Output the [x, y] coordinate of the center of the cell containing the given text.  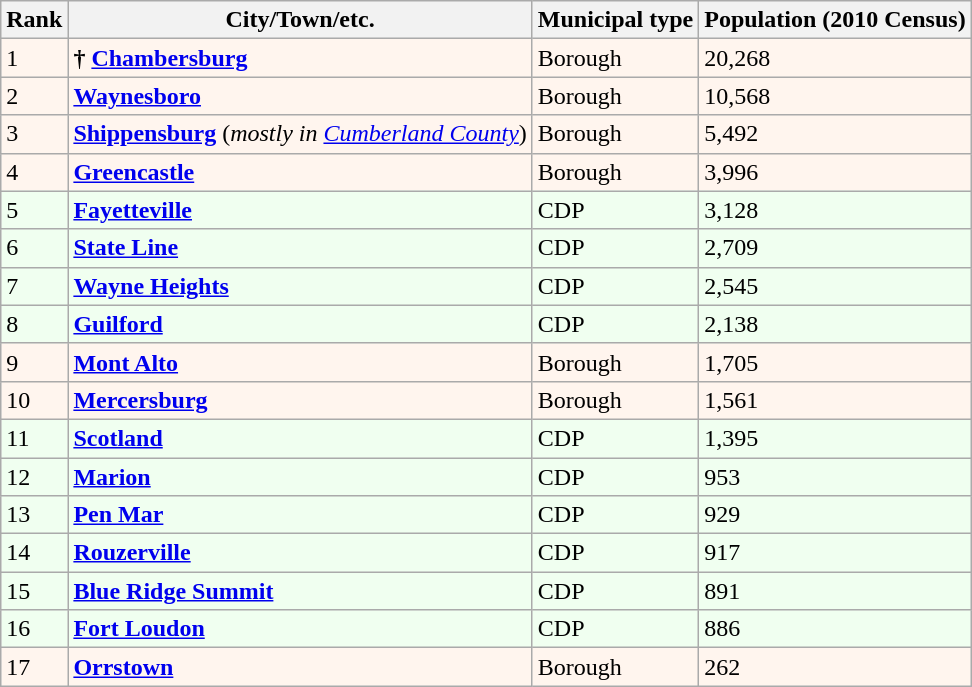
2,138 [835, 324]
8 [34, 324]
State Line [300, 248]
14 [34, 553]
Guilford [300, 324]
Municipal type [615, 20]
886 [835, 629]
Mont Alto [300, 362]
5,492 [835, 134]
Scotland [300, 438]
Wayne Heights [300, 286]
Pen Mar [300, 515]
16 [34, 629]
Fort Loudon [300, 629]
Blue Ridge Summit [300, 591]
Fayetteville [300, 210]
2 [34, 96]
20,268 [835, 58]
2,709 [835, 248]
5 [34, 210]
17 [34, 667]
3 [34, 134]
4 [34, 172]
1,395 [835, 438]
Greencastle [300, 172]
262 [835, 667]
Rouzerville [300, 553]
15 [34, 591]
† Chambersburg [300, 58]
Marion [300, 477]
9 [34, 362]
Shippensburg (mostly in Cumberland County) [300, 134]
12 [34, 477]
13 [34, 515]
917 [835, 553]
Rank [34, 20]
Orrstown [300, 667]
Population (2010 Census) [835, 20]
7 [34, 286]
1 [34, 58]
11 [34, 438]
3,128 [835, 210]
6 [34, 248]
1,561 [835, 400]
2,545 [835, 286]
10 [34, 400]
Mercersburg [300, 400]
1,705 [835, 362]
10,568 [835, 96]
City/Town/etc. [300, 20]
Waynesboro [300, 96]
3,996 [835, 172]
891 [835, 591]
953 [835, 477]
929 [835, 515]
